From the cell containing the given text, extract its center point as [X, Y] coordinate. 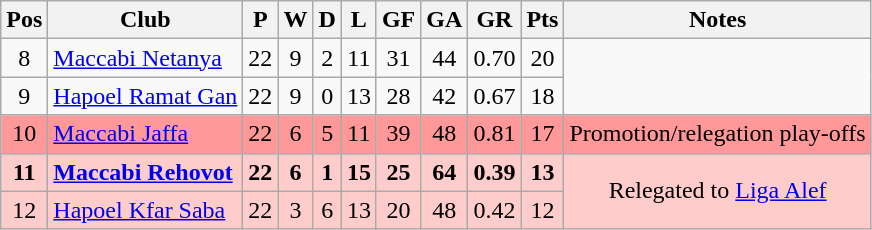
28 [398, 96]
Relegated to Liga Alef [718, 191]
42 [444, 96]
L [358, 20]
15 [358, 172]
3 [296, 210]
Pos [24, 20]
39 [398, 134]
Maccabi Jaffa [146, 134]
44 [444, 58]
1 [327, 172]
0.39 [494, 172]
0.42 [494, 210]
17 [542, 134]
W [296, 20]
Pts [542, 20]
64 [444, 172]
5 [327, 134]
Hapoel Kfar Saba [146, 210]
10 [24, 134]
D [327, 20]
Promotion/relegation play-offs [718, 134]
GR [494, 20]
GA [444, 20]
GF [398, 20]
2 [327, 58]
Maccabi Rehovot [146, 172]
P [260, 20]
0.67 [494, 96]
Club [146, 20]
18 [542, 96]
0.70 [494, 58]
25 [398, 172]
8 [24, 58]
0 [327, 96]
Hapoel Ramat Gan [146, 96]
Notes [718, 20]
0.81 [494, 134]
31 [398, 58]
Maccabi Netanya [146, 58]
